Locate the cell with the specified text and output its (X, Y) center coordinate. 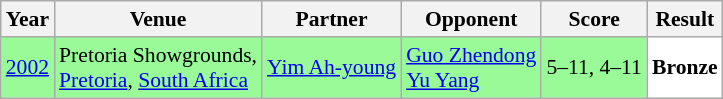
Partner (332, 19)
2002 (28, 68)
Venue (158, 19)
5–11, 4–11 (594, 68)
Pretoria Showgrounds,Pretoria, South Africa (158, 68)
Score (594, 19)
Guo Zhendong Yu Yang (471, 68)
Yim Ah-young (332, 68)
Year (28, 19)
Result (685, 19)
Opponent (471, 19)
Bronze (685, 68)
